Output the [X, Y] coordinate of the center of the cell containing the given text.  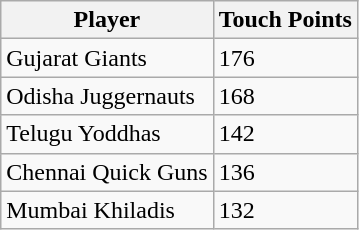
Gujarat Giants [107, 58]
168 [285, 96]
Telugu Yoddhas [107, 134]
136 [285, 172]
Mumbai Khiladis [107, 210]
142 [285, 134]
Player [107, 20]
176 [285, 58]
132 [285, 210]
Chennai Quick Guns [107, 172]
Odisha Juggernauts [107, 96]
Touch Points [285, 20]
